From the cell containing the given text, extract its center point as [X, Y] coordinate. 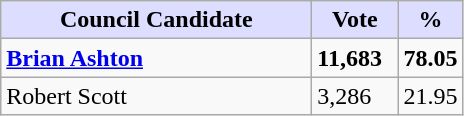
% [430, 20]
Council Candidate [156, 20]
3,286 [355, 96]
Vote [355, 20]
78.05 [430, 58]
Brian Ashton [156, 58]
Robert Scott [156, 96]
11,683 [355, 58]
21.95 [430, 96]
